Extract the [x, y] coordinate from the center of the cell holding the provided text.  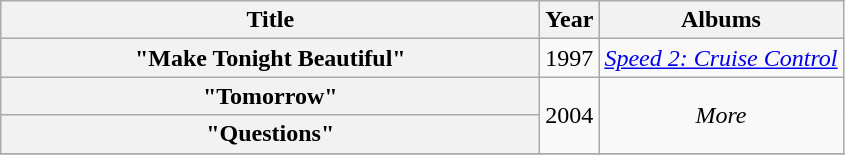
Albums [721, 20]
1997 [570, 58]
Speed 2: Cruise Control [721, 58]
"Questions" [270, 134]
Year [570, 20]
More [721, 115]
Title [270, 20]
"Tomorrow" [270, 96]
2004 [570, 115]
"Make Tonight Beautiful" [270, 58]
